For the text-containing cell, return its midpoint in (X, Y) coordinate format. 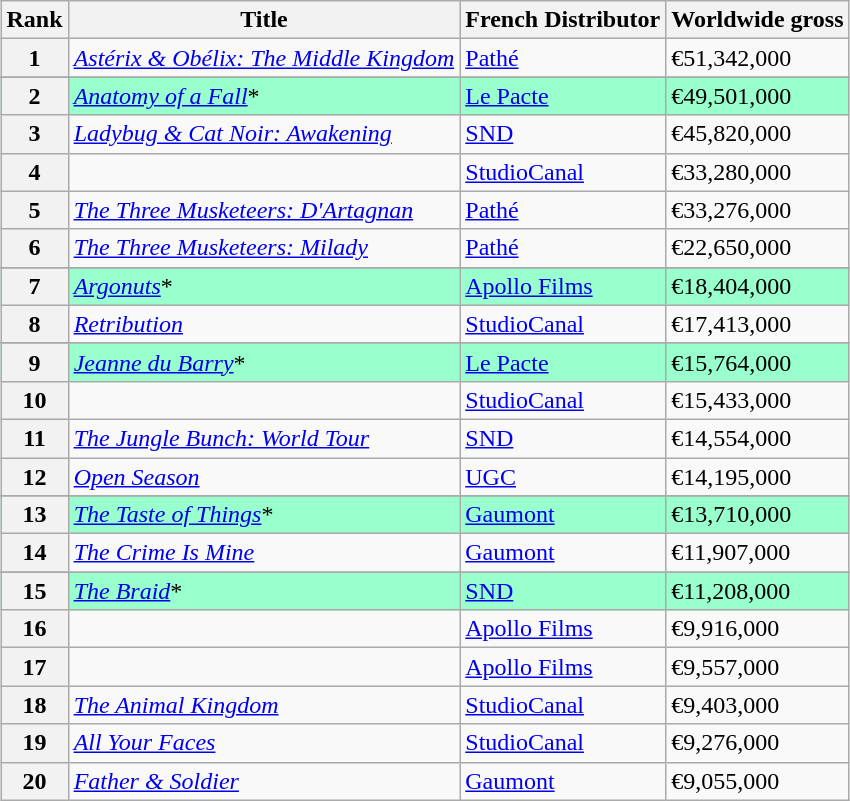
€51,342,000 (758, 58)
9 (34, 362)
14 (34, 553)
5 (34, 210)
€15,764,000 (758, 362)
€15,433,000 (758, 400)
€11,907,000 (758, 553)
11 (34, 438)
The Braid* (264, 591)
The Three Musketeers: D'Artagnan (264, 210)
16 (34, 629)
€14,554,000 (758, 438)
Anatomy of a Fall* (264, 96)
Jeanne du Barry* (264, 362)
1 (34, 58)
12 (34, 477)
17 (34, 667)
€22,650,000 (758, 248)
Ladybug & Cat Noir: Awakening (264, 134)
The Animal Kingdom (264, 705)
Rank (34, 20)
€9,403,000 (758, 705)
€14,195,000 (758, 477)
€9,276,000 (758, 743)
French Distributor (563, 20)
4 (34, 172)
€18,404,000 (758, 286)
€9,055,000 (758, 781)
€33,276,000 (758, 210)
8 (34, 324)
19 (34, 743)
€11,208,000 (758, 591)
6 (34, 248)
7 (34, 286)
€33,280,000 (758, 172)
€17,413,000 (758, 324)
The Crime Is Mine (264, 553)
Retribution (264, 324)
20 (34, 781)
Worldwide gross (758, 20)
Argonuts* (264, 286)
2 (34, 96)
UGC (563, 477)
€9,916,000 (758, 629)
Father & Soldier (264, 781)
The Three Musketeers: Milady (264, 248)
10 (34, 400)
Open Season (264, 477)
The Taste of Things* (264, 515)
All Your Faces (264, 743)
15 (34, 591)
18 (34, 705)
€49,501,000 (758, 96)
3 (34, 134)
Astérix & Obélix: The Middle Kingdom (264, 58)
€45,820,000 (758, 134)
Title (264, 20)
The Jungle Bunch: World Tour (264, 438)
13 (34, 515)
€9,557,000 (758, 667)
€13,710,000 (758, 515)
